Detect which cell encompasses the target text, then output its [x, y] center coordinate. 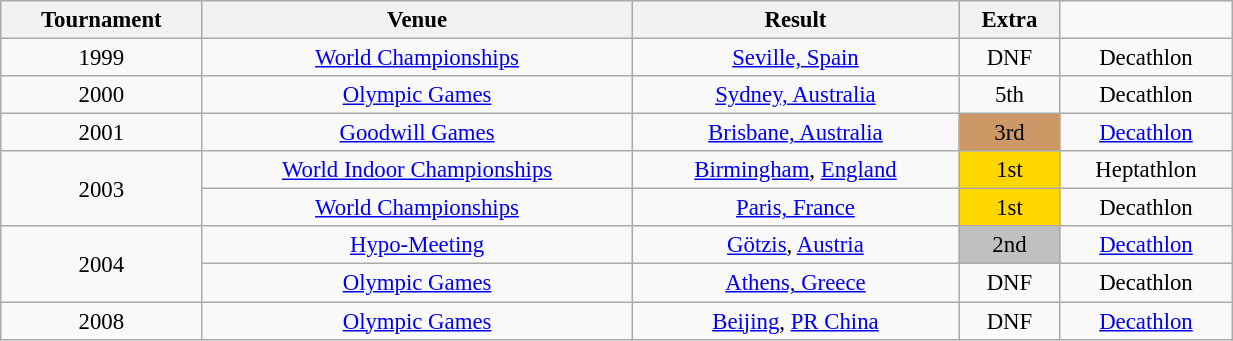
1999 [102, 58]
2008 [102, 321]
3rd [1010, 133]
2004 [102, 264]
Extra [1010, 20]
Paris, France [795, 208]
Venue [417, 20]
Beijing, PR China [795, 321]
2003 [102, 188]
Heptathlon [1146, 170]
Seville, Spain [795, 58]
2000 [102, 95]
Sydney, Australia [795, 95]
World Indoor Championships [417, 170]
Goodwill Games [417, 133]
Hypo-Meeting [417, 245]
Tournament [102, 20]
5th [1010, 95]
Birmingham, England [795, 170]
Athens, Greece [795, 283]
Brisbane, Australia [795, 133]
Götzis, Austria [795, 245]
2001 [102, 133]
2nd [1010, 245]
Result [795, 20]
